Extract the [X, Y] coordinate from the center of the cell holding the provided text.  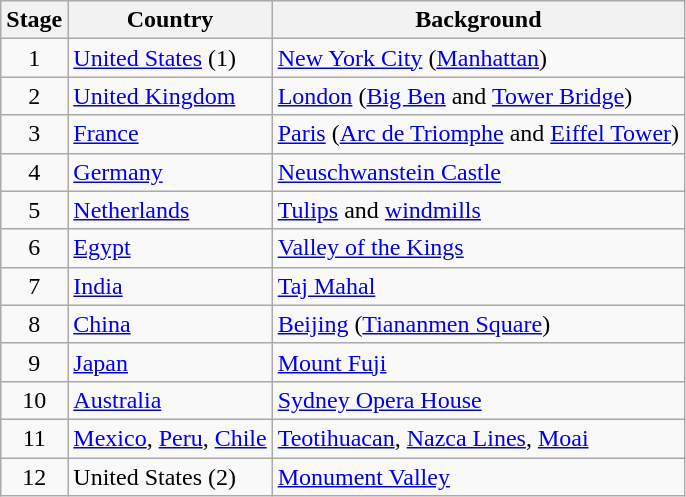
Country [170, 20]
India [170, 286]
Netherlands [170, 210]
2 [34, 96]
11 [34, 438]
Paris (Arc de Triomphe and Eiffel Tower) [478, 134]
United States (2) [170, 477]
3 [34, 134]
10 [34, 400]
Tulips and windmills [478, 210]
Japan [170, 362]
9 [34, 362]
6 [34, 248]
Germany [170, 172]
Sydney Opera House [478, 400]
United Kingdom [170, 96]
7 [34, 286]
Monument Valley [478, 477]
Mexico, Peru, Chile [170, 438]
Background [478, 20]
China [170, 324]
Taj Mahal [478, 286]
United States (1) [170, 58]
4 [34, 172]
France [170, 134]
Valley of the Kings [478, 248]
Mount Fuji [478, 362]
Australia [170, 400]
Neuschwanstein Castle [478, 172]
Egypt [170, 248]
London (Big Ben and Tower Bridge) [478, 96]
Beijing (Tiananmen Square) [478, 324]
5 [34, 210]
8 [34, 324]
New York City (Manhattan) [478, 58]
1 [34, 58]
12 [34, 477]
Stage [34, 20]
Teotihuacan, Nazca Lines, Moai [478, 438]
